Extract the [x, y] coordinate from the center of the cell holding the provided text.  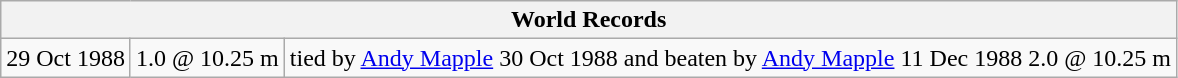
tied by Andy Mapple 30 Oct 1988 and beaten by Andy Mapple 11 Dec 1988 2.0 @ 10.25 m [730, 58]
1.0 @ 10.25 m [207, 58]
29 Oct 1988 [66, 58]
World Records [589, 20]
